Search for the cell housing the specified text and yield its (x, y) center coordinate. 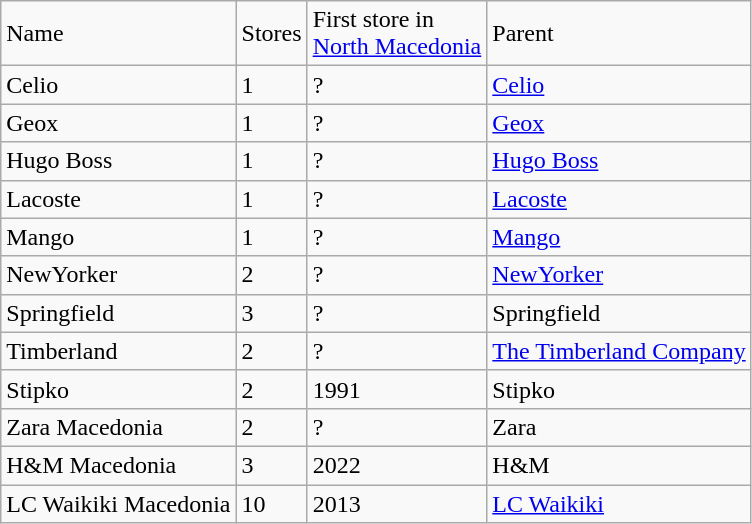
Parent (619, 34)
1991 (397, 389)
Zara Macedonia (118, 427)
LC Waikiki Macedonia (118, 503)
H&M (619, 465)
Timberland (118, 351)
First store inNorth Macedonia (397, 34)
H&M Macedonia (118, 465)
LC Waikiki (619, 503)
2022 (397, 465)
Name (118, 34)
Zara (619, 427)
2013 (397, 503)
The Timberland Company (619, 351)
Stores (272, 34)
10 (272, 503)
